From the cell containing the given text, extract its center point as (x, y) coordinate. 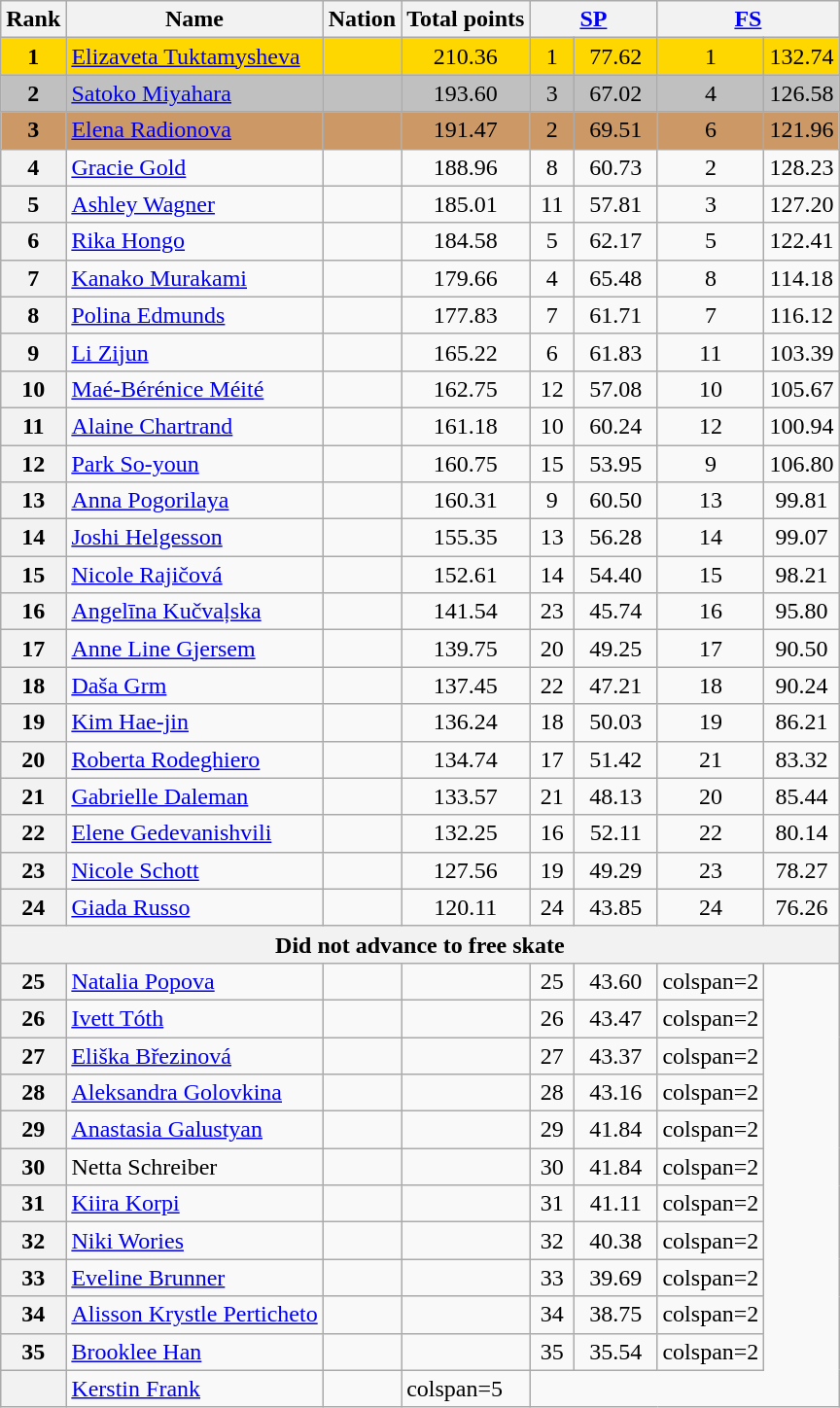
43.60 (616, 981)
Eliška Březinová (194, 1055)
Ashley Wagner (194, 204)
Eveline Brunner (194, 1278)
Alaine Chartrand (194, 426)
Gabrielle Daleman (194, 796)
155.35 (466, 538)
120.11 (466, 907)
43.47 (616, 1018)
Did not advance to free skate (420, 944)
90.24 (801, 686)
Maé-Bérénice Méité (194, 389)
160.31 (466, 501)
128.23 (801, 167)
Park So-youn (194, 464)
Natalia Popova (194, 981)
85.44 (801, 796)
Elizaveta Tuktamysheva (194, 56)
48.13 (616, 796)
61.71 (616, 315)
Angelīna Kučvaļska (194, 612)
Total points (466, 19)
Roberta Rodeghiero (194, 759)
86.21 (801, 722)
65.48 (616, 278)
54.40 (616, 575)
133.57 (466, 796)
61.83 (616, 352)
Daša Grm (194, 686)
106.80 (801, 464)
40.38 (616, 1241)
191.47 (466, 130)
35.54 (616, 1352)
161.18 (466, 426)
Giada Russo (194, 907)
43.37 (616, 1055)
52.11 (616, 833)
188.96 (466, 167)
184.58 (466, 241)
49.25 (616, 649)
132.25 (466, 833)
Kiira Korpi (194, 1204)
210.36 (466, 56)
Elena Radionova (194, 130)
49.29 (616, 870)
132.74 (801, 56)
99.81 (801, 501)
126.58 (801, 93)
137.45 (466, 686)
179.66 (466, 278)
colspan=5 (466, 1389)
165.22 (466, 352)
78.27 (801, 870)
SP (593, 19)
39.69 (616, 1278)
57.81 (616, 204)
FS (749, 19)
127.56 (466, 870)
43.16 (616, 1093)
Aleksandra Golovkina (194, 1093)
Anastasia Galustyan (194, 1130)
41.11 (616, 1204)
Li Zijun (194, 352)
80.14 (801, 833)
193.60 (466, 93)
67.02 (616, 93)
45.74 (616, 612)
76.26 (801, 907)
69.51 (616, 130)
60.73 (616, 167)
160.75 (466, 464)
Anna Pogorilaya (194, 501)
57.08 (616, 389)
141.54 (466, 612)
47.21 (616, 686)
Kim Hae-jin (194, 722)
Alisson Krystle Perticheto (194, 1315)
103.39 (801, 352)
43.85 (616, 907)
56.28 (616, 538)
Niki Wories (194, 1241)
Nicole Schott (194, 870)
38.75 (616, 1315)
Joshi Helgesson (194, 538)
95.80 (801, 612)
83.32 (801, 759)
134.74 (466, 759)
127.20 (801, 204)
Gracie Gold (194, 167)
Netta Schreiber (194, 1167)
185.01 (466, 204)
Nation (362, 19)
177.83 (466, 315)
121.96 (801, 130)
50.03 (616, 722)
60.50 (616, 501)
Rank (33, 19)
152.61 (466, 575)
Elene Gedevanishvili (194, 833)
100.94 (801, 426)
51.42 (616, 759)
60.24 (616, 426)
Kerstin Frank (194, 1389)
136.24 (466, 722)
105.67 (801, 389)
Kanako Murakami (194, 278)
99.07 (801, 538)
Ivett Tóth (194, 1018)
Satoko Miyahara (194, 93)
114.18 (801, 278)
162.75 (466, 389)
Polina Edmunds (194, 315)
Rika Hongo (194, 241)
Nicole Rajičová (194, 575)
90.50 (801, 649)
Brooklee Han (194, 1352)
77.62 (616, 56)
53.95 (616, 464)
116.12 (801, 315)
Name (194, 19)
62.17 (616, 241)
Anne Line Gjersem (194, 649)
122.41 (801, 241)
139.75 (466, 649)
98.21 (801, 575)
